Extract the [X, Y] coordinate from the center of the cell holding the provided text.  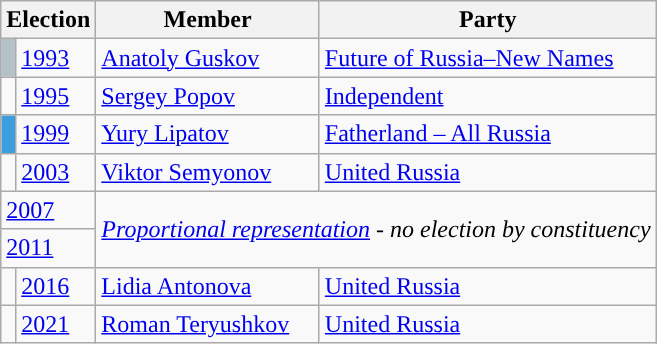
2007 [48, 210]
2003 [56, 172]
Roman Teryushkov [208, 324]
Lidia Antonova [208, 286]
Yury Lipatov [208, 134]
1993 [56, 58]
Proportional representation - no election by constituency [376, 229]
Independent [488, 96]
Viktor Semyonov [208, 172]
2011 [48, 248]
Anatoly Guskov [208, 58]
2021 [56, 324]
Election [48, 20]
Future of Russia–New Names [488, 58]
Fatherland – All Russia [488, 134]
Member [208, 20]
Sergey Popov [208, 96]
1995 [56, 96]
Party [488, 20]
2016 [56, 286]
1999 [56, 134]
